Provide the (X, Y) coordinate of the cell's center where the given text is located.  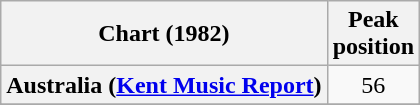
56 (373, 85)
Chart (1982) (164, 34)
Peakposition (373, 34)
Australia (Kent Music Report) (164, 85)
